Return [X, Y] of the center of cell containing provided text 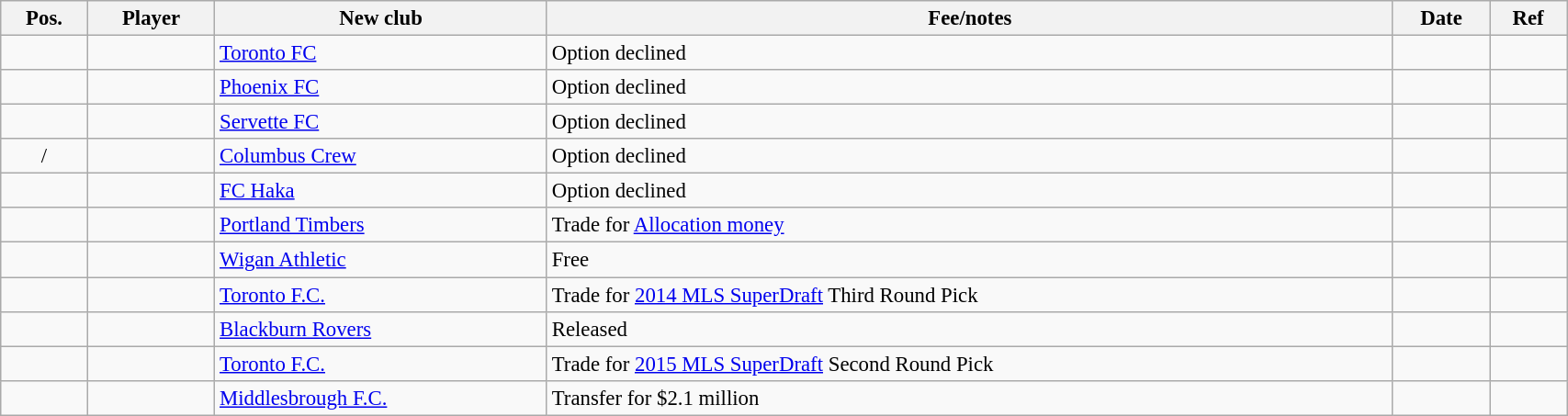
Trade for 2015 MLS SuperDraft Second Round Pick [970, 364]
Portland Timbers [381, 225]
Fee/notes [970, 18]
Pos. [44, 18]
FC Haka [381, 191]
Released [970, 329]
/ [44, 156]
Columbus Crew [381, 156]
Phoenix FC [381, 87]
Trade for 2014 MLS SuperDraft Third Round Pick [970, 295]
Free [970, 260]
Transfer for $2.1 million [970, 398]
Date [1440, 18]
New club [381, 18]
Toronto FC [381, 53]
Middlesbrough F.C. [381, 398]
Servette FC [381, 122]
Wigan Athletic [381, 260]
Player [151, 18]
Blackburn Rovers [381, 329]
Trade for Allocation money [970, 225]
Ref [1529, 18]
